Extract the (x, y) coordinate from the center of the cell holding the provided text.  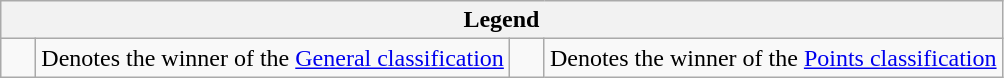
Denotes the winner of the General classification (273, 58)
Denotes the winner of the Points classification (773, 58)
Legend (502, 20)
